Return (x, y) of the center of cell containing provided text 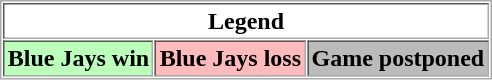
Blue Jays win (78, 58)
Game postponed (398, 58)
Legend (246, 21)
Blue Jays loss (230, 58)
